Locate the cell with the specified text and output its (x, y) center coordinate. 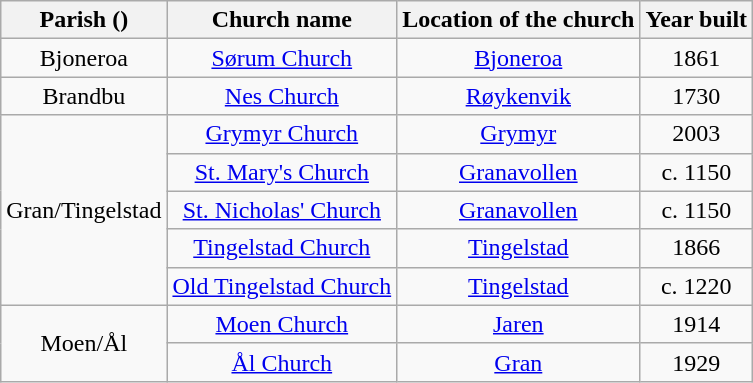
Tingelstad Church (282, 248)
St. Mary's Church (282, 172)
1866 (696, 248)
Church name (282, 20)
Moen/Ål (84, 343)
2003 (696, 134)
St. Nicholas' Church (282, 210)
Parish () (84, 20)
1929 (696, 362)
Year built (696, 20)
c. 1220 (696, 286)
Røykenvik (518, 96)
Ål Church (282, 362)
1730 (696, 96)
Gran (518, 362)
Jaren (518, 324)
Gran/Tingelstad (84, 210)
Grymyr Church (282, 134)
Grymyr (518, 134)
Old Tingelstad Church (282, 286)
Nes Church (282, 96)
Sørum Church (282, 58)
Location of the church (518, 20)
1914 (696, 324)
Brandbu (84, 96)
Moen Church (282, 324)
1861 (696, 58)
